For the text-containing cell, return its midpoint in [X, Y] coordinate format. 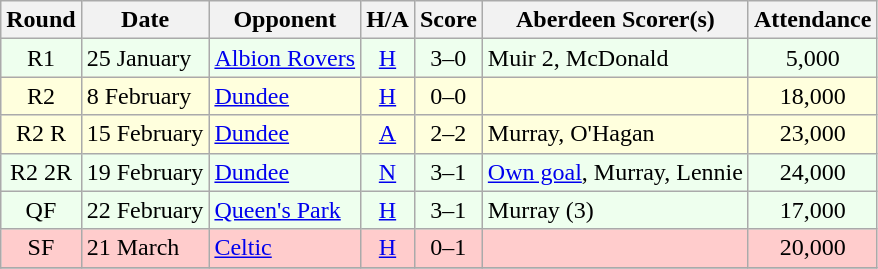
SF [41, 248]
Murray, O'Hagan [615, 134]
Own goal, Murray, Lennie [615, 172]
17,000 [812, 210]
Aberdeen Scorer(s) [615, 20]
Date [145, 20]
0–0 [448, 96]
19 February [145, 172]
20,000 [812, 248]
5,000 [812, 58]
R2 [41, 96]
18,000 [812, 96]
22 February [145, 210]
A [388, 134]
15 February [145, 134]
Round [41, 20]
Attendance [812, 20]
Celtic [285, 248]
Albion Rovers [285, 58]
24,000 [812, 172]
25 January [145, 58]
Muir 2, McDonald [615, 58]
N [388, 172]
H/A [388, 20]
R2 R [41, 134]
QF [41, 210]
2–2 [448, 134]
Queen's Park [285, 210]
Murray (3) [615, 210]
0–1 [448, 248]
3–0 [448, 58]
23,000 [812, 134]
R2 2R [41, 172]
R1 [41, 58]
8 February [145, 96]
21 March [145, 248]
Opponent [285, 20]
Score [448, 20]
